Find where the given text appears and provide that cell's center as (X, Y) coordinate. 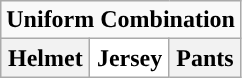
Uniform Combination (121, 20)
Jersey (130, 58)
Pants (204, 58)
Helmet (46, 58)
